Output the (X, Y) coordinate of the center of the cell containing the given text.  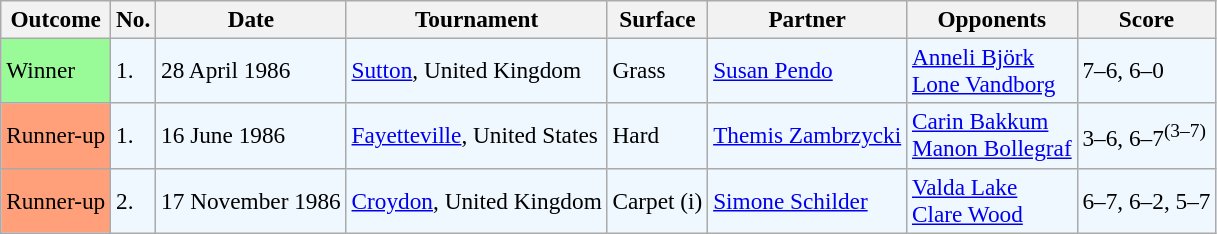
Carpet (i) (658, 200)
6–7, 6–2, 5–7 (1146, 200)
Date (251, 19)
Croydon, United Kingdom (476, 200)
Tournament (476, 19)
3–6, 6–7(3–7) (1146, 136)
Simone Schilder (808, 200)
Susan Pendo (808, 70)
Anneli Björk Lone Vandborg (992, 70)
Carin Bakkum Manon Bollegraf (992, 136)
17 November 1986 (251, 200)
Surface (658, 19)
Partner (808, 19)
Themis Zambrzycki (808, 136)
Winner (56, 70)
2. (134, 200)
Score (1146, 19)
Sutton, United Kingdom (476, 70)
Outcome (56, 19)
Valda Lake Clare Wood (992, 200)
Grass (658, 70)
16 June 1986 (251, 136)
28 April 1986 (251, 70)
Hard (658, 136)
Fayetteville, United States (476, 136)
Opponents (992, 19)
7–6, 6–0 (1146, 70)
No. (134, 19)
